Search for the cell housing the specified text and yield its [X, Y] center coordinate. 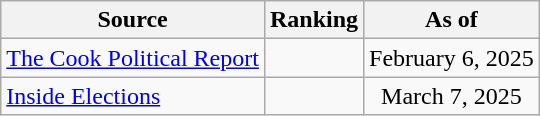
Ranking [314, 20]
The Cook Political Report [133, 58]
March 7, 2025 [452, 96]
Inside Elections [133, 96]
As of [452, 20]
Source [133, 20]
February 6, 2025 [452, 58]
